Provide the (X, Y) coordinate of the cell's center where the given text is located.  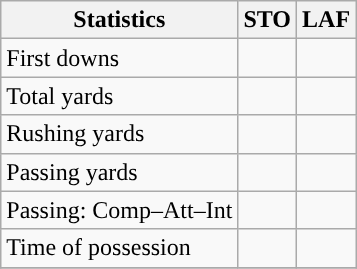
STO (268, 20)
First downs (120, 58)
Passing: Comp–Att–Int (120, 210)
LAF (326, 20)
Time of possession (120, 248)
Statistics (120, 20)
Rushing yards (120, 134)
Passing yards (120, 172)
Total yards (120, 96)
